Output the (X, Y) coordinate of the center of the cell containing the given text.  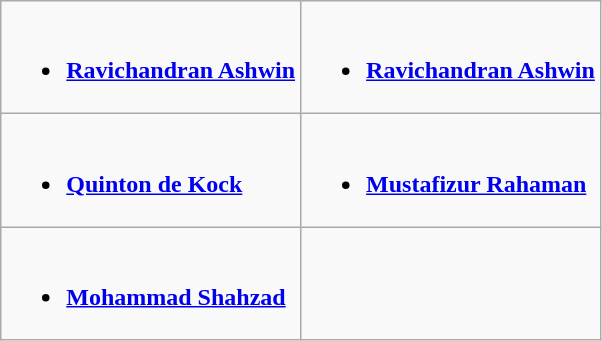
Mohammad Shahzad (151, 284)
Quinton de Kock (151, 170)
Mustafizur Rahaman (451, 170)
